Pinpoint the cell where the given text exists, returning its [x, y] midpoint coordinate. 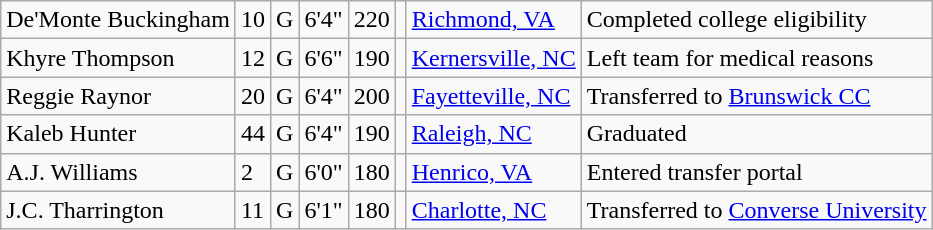
200 [372, 96]
Graduated [756, 134]
A.J. Williams [118, 172]
20 [252, 96]
220 [372, 20]
Completed college eligibility [756, 20]
Fayetteville, NC [494, 96]
Khyre Thompson [118, 58]
11 [252, 210]
Transferred to Converse University [756, 210]
6'1" [324, 210]
44 [252, 134]
Left team for medical reasons [756, 58]
Richmond, VA [494, 20]
Henrico, VA [494, 172]
Charlotte, NC [494, 210]
Kaleb Hunter [118, 134]
10 [252, 20]
12 [252, 58]
De'Monte Buckingham [118, 20]
6'6" [324, 58]
Reggie Raynor [118, 96]
J.C. Tharrington [118, 210]
Transferred to Brunswick CC [756, 96]
Entered transfer portal [756, 172]
Kernersville, NC [494, 58]
2 [252, 172]
6'0" [324, 172]
Raleigh, NC [494, 134]
